Find where the given text appears and provide that cell's center as [x, y] coordinate. 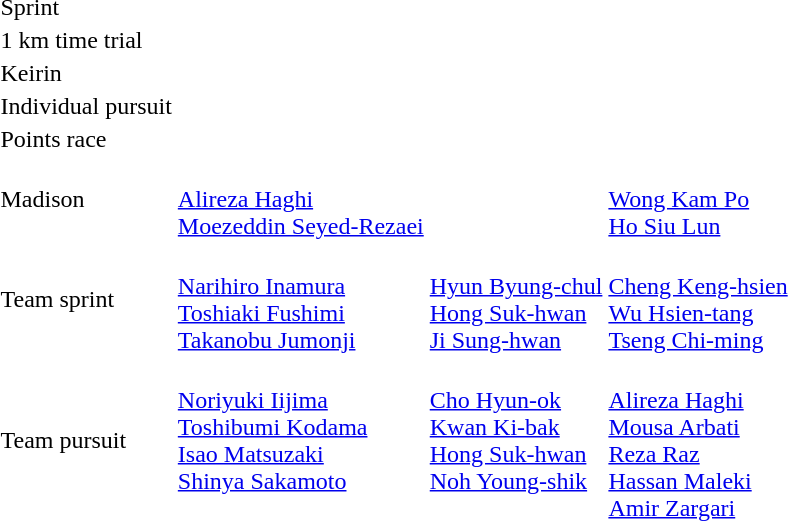
Narihiro InamuraToshiaki FushimiTakanobu Jumonji [300, 300]
Hyun Byung-chulHong Suk-hwanJi Sung-hwan [516, 300]
Alireza HaghiMoezeddin Seyed-Rezaei [300, 199]
